Return [x, y] of the center of cell containing provided text 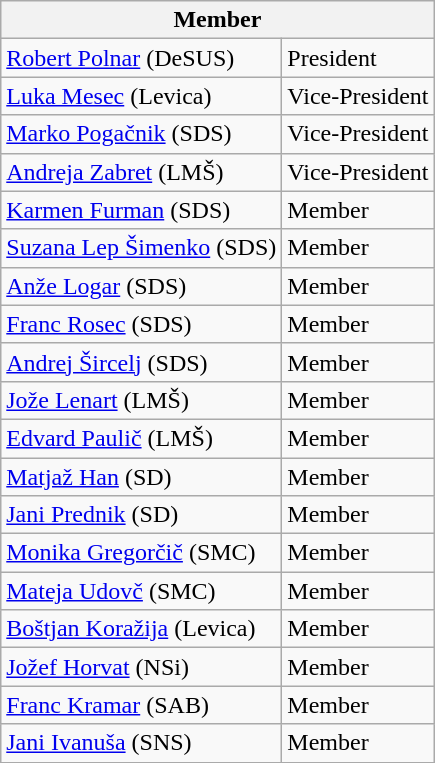
Marko Pogačnik (SDS) [142, 134]
Franc Kramar (SAB) [142, 705]
Jože Lenart (LMŠ) [142, 400]
Luka Mesec (Levica) [142, 96]
Edvard Paulič (LMŠ) [142, 438]
Mateja Udovč (SMC) [142, 591]
President [358, 58]
Andreja Zabret (LMŠ) [142, 172]
Jani Ivanuša (SNS) [142, 743]
Suzana Lep Šimenko (SDS) [142, 248]
Anže Logar (SDS) [142, 286]
Matjaž Han (SD) [142, 477]
Franc Rosec (SDS) [142, 324]
Jožef Horvat (NSi) [142, 667]
Monika Gregorčič (SMC) [142, 553]
Andrej Šircelj (SDS) [142, 362]
Karmen Furman (SDS) [142, 210]
Boštjan Koražija (Levica) [142, 629]
Jani Prednik (SD) [142, 515]
Robert Polnar (DeSUS) [142, 58]
